From the cell containing the given text, extract its center point as (x, y) coordinate. 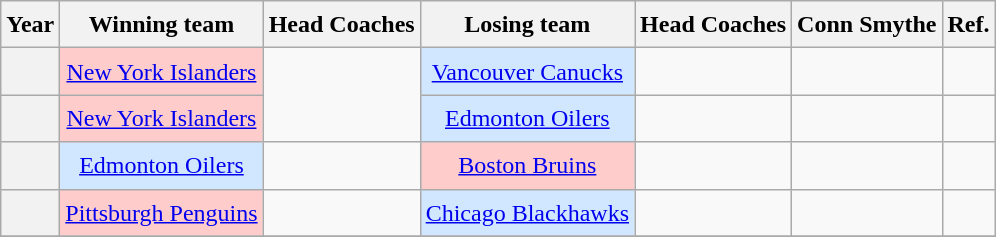
Losing team (527, 24)
Ref. (968, 24)
Vancouver Canucks (527, 72)
Chicago Blackhawks (527, 212)
Pittsburgh Penguins (162, 212)
Boston Bruins (527, 166)
Winning team (162, 24)
Conn Smythe (867, 24)
Year (30, 24)
